From the cell containing the given text, extract its center point as [x, y] coordinate. 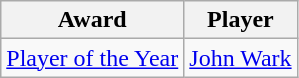
Award [92, 20]
John Wark [240, 58]
Player [240, 20]
Player of the Year [92, 58]
